Scan for the cell matching the given text and deliver its (x, y) coordinate at center. 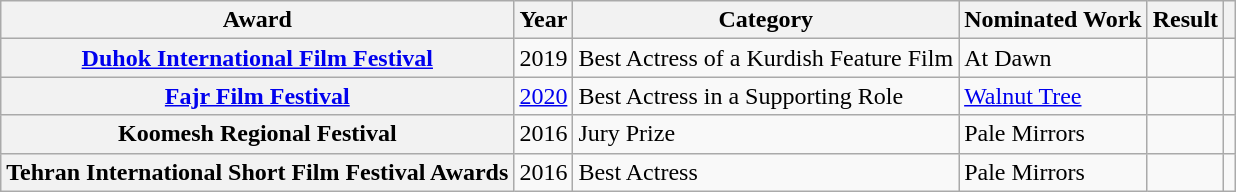
Result (1185, 20)
2020 (544, 96)
Best Actress of a Kurdish Feature Film (766, 58)
Category (766, 20)
Nominated Work (1054, 20)
Duhok International Film Festival (258, 58)
Best Actress in a Supporting Role (766, 96)
Jury Prize (766, 134)
Year (544, 20)
2019 (544, 58)
At Dawn (1054, 58)
Best Actress (766, 172)
Award (258, 20)
Koomesh Regional Festival (258, 134)
Walnut Tree (1054, 96)
Tehran International Short Film Festival Awards (258, 172)
Fajr Film Festival (258, 96)
